From the cell containing the given text, extract its center point as (x, y) coordinate. 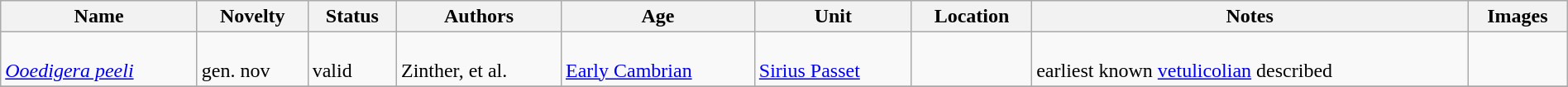
valid (352, 60)
Authors (478, 17)
Name (99, 17)
Images (1518, 17)
Age (657, 17)
Early Cambrian (657, 60)
Unit (833, 17)
Status (352, 17)
Notes (1250, 17)
gen. nov (252, 60)
Novelty (252, 17)
Location (971, 17)
Sirius Passet (833, 60)
Zinther, et al. (478, 60)
Ooedigera peeli (99, 60)
earliest known vetulicolian described (1250, 60)
